Return the (x, y) coordinate for the center point of the cell that contains the specified text.  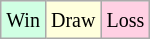
Win (24, 20)
Loss (126, 20)
Draw (72, 20)
